Identify which cell holds the provided text, then report its (X, Y) central coordinate. 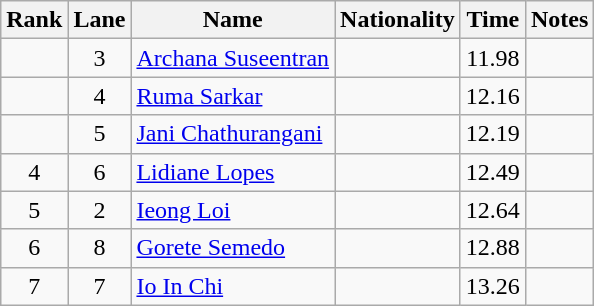
Lidiane Lopes (233, 172)
Archana Suseentran (233, 58)
8 (100, 248)
Lane (100, 20)
12.19 (492, 134)
Name (233, 20)
Gorete Semedo (233, 248)
Io In Chi (233, 286)
12.49 (492, 172)
Nationality (398, 20)
Jani Chathurangani (233, 134)
Ruma Sarkar (233, 96)
Rank (34, 20)
Time (492, 20)
12.88 (492, 248)
Notes (559, 20)
12.16 (492, 96)
12.64 (492, 210)
13.26 (492, 286)
2 (100, 210)
3 (100, 58)
11.98 (492, 58)
Ieong Loi (233, 210)
